Provide the [x, y] coordinate of the cell's center where the given text is located.  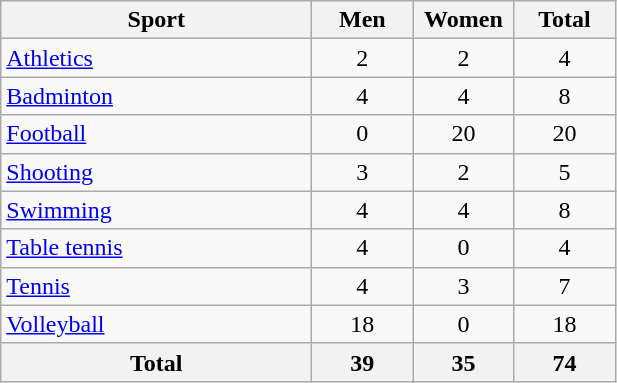
Swimming [156, 210]
Volleyball [156, 324]
Women [464, 20]
Badminton [156, 96]
Athletics [156, 58]
39 [362, 362]
Sport [156, 20]
74 [564, 362]
Tennis [156, 286]
35 [464, 362]
5 [564, 172]
Football [156, 134]
Shooting [156, 172]
Men [362, 20]
7 [564, 286]
Table tennis [156, 248]
